Determine the [x, y] coordinate at the center of the cell enclosing the given text.  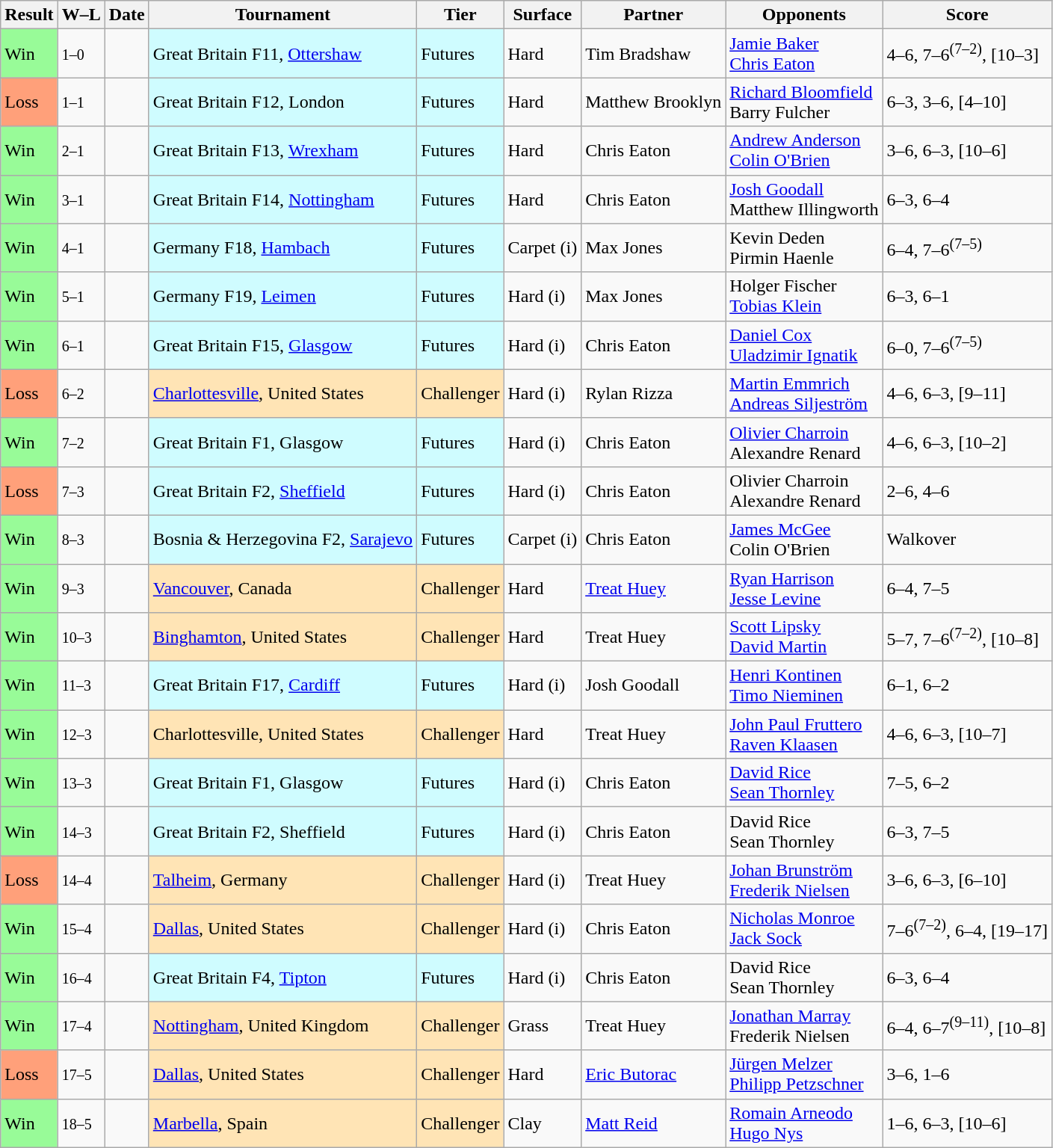
7–3 [81, 490]
Date [127, 15]
Grass [543, 1025]
2–1 [81, 151]
6–4, 6–7(9–11), [10–8] [967, 1025]
Nottingham, United Kingdom [282, 1025]
6–1, 6–2 [967, 686]
9–3 [81, 587]
Matt Reid [653, 1123]
Binghamton, United States [282, 637]
17–4 [81, 1025]
6–0, 7–6(7–5) [967, 345]
13–3 [81, 783]
7–5, 6–2 [967, 783]
James McGee Colin O'Brien [804, 540]
4–6, 6–3, [10–2] [967, 442]
Great Britain F4, Tipton [282, 978]
Josh Goodall Matthew Illingworth [804, 199]
Great Britain F12, London [282, 102]
6–3, 3–6, [4–10] [967, 102]
John Paul Fruttero Raven Klaasen [804, 734]
18–5 [81, 1123]
Vancouver, Canada [282, 587]
Surface [543, 15]
3–6, 6–3, [10–6] [967, 151]
Bosnia & Herzegovina F2, Sarajevo [282, 540]
Kevin Deden Pirmin Haenle [804, 248]
11–3 [81, 686]
6–3, 6–1 [967, 296]
Great Britain F13, Wrexham [282, 151]
2–6, 4–6 [967, 490]
1–6, 6–3, [10–6] [967, 1123]
Great Britain F14, Nottingham [282, 199]
Daniel Cox Uladzimir Ignatik [804, 345]
Johan Brunström Frederik Nielsen [804, 880]
Henri Kontinen Timo Nieminen [804, 686]
3–1 [81, 199]
Jürgen Melzer Philipp Petzschner [804, 1075]
8–3 [81, 540]
Score [967, 15]
10–3 [81, 637]
6–2 [81, 393]
Scott Lipsky David Martin [804, 637]
3–6, 6–3, [6–10] [967, 880]
Great Britain F11, Ottershaw [282, 54]
Germany F19, Leimen [282, 296]
Walkover [967, 540]
Talheim, Germany [282, 880]
Great Britain F17, Cardiff [282, 686]
Germany F18, Hambach [282, 248]
Eric Butorac [653, 1075]
1–1 [81, 102]
6–3, 7–5 [967, 831]
W–L [81, 15]
Matthew Brooklyn [653, 102]
Opponents [804, 15]
Romain Arneodo Hugo Nys [804, 1123]
Richard Bloomfield Barry Fulcher [804, 102]
1–0 [81, 54]
6–4, 7–5 [967, 587]
Josh Goodall [653, 686]
14–4 [81, 880]
12–3 [81, 734]
7–2 [81, 442]
Rylan Rizza [653, 393]
Nicholas Monroe Jack Sock [804, 928]
Andrew Anderson Colin O'Brien [804, 151]
Holger Fischer Tobias Klein [804, 296]
Tournament [282, 15]
4–6, 7–6(7–2), [10–3] [967, 54]
Tim Bradshaw [653, 54]
Clay [543, 1123]
Tier [460, 15]
5–7, 7–6(7–2), [10–8] [967, 637]
15–4 [81, 928]
6–1 [81, 345]
17–5 [81, 1075]
4–6, 6–3, [10–7] [967, 734]
7–6(7–2), 6–4, [19–17] [967, 928]
4–1 [81, 248]
3–6, 1–6 [967, 1075]
6–4, 7–6(7–5) [967, 248]
5–1 [81, 296]
Marbella, Spain [282, 1123]
Jamie Baker Chris Eaton [804, 54]
Ryan Harrison Jesse Levine [804, 587]
Result [29, 15]
4–6, 6–3, [9–11] [967, 393]
16–4 [81, 978]
Martin Emmrich Andreas Siljeström [804, 393]
14–3 [81, 831]
Great Britain F15, Glasgow [282, 345]
Jonathan Marray Frederik Nielsen [804, 1025]
Partner [653, 15]
